Locate the cell with the specified text and output its (x, y) center coordinate. 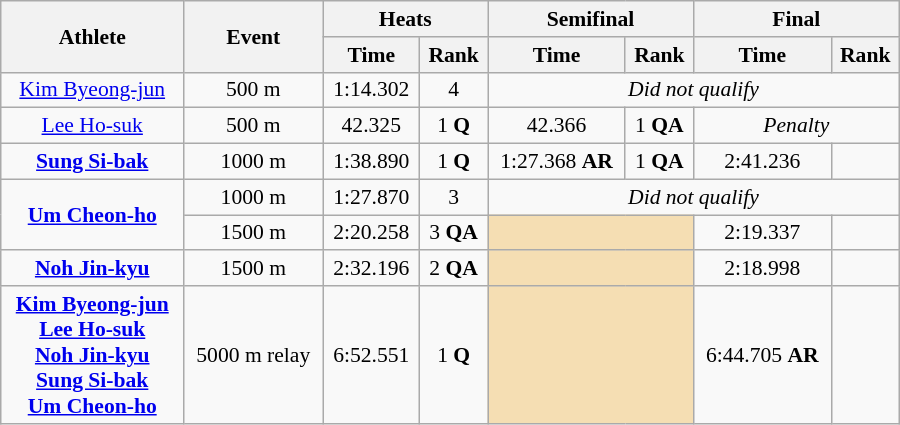
Semifinal (591, 19)
2 QA (454, 269)
6:52.551 (372, 355)
2:18.998 (762, 269)
2:41.236 (762, 162)
Kim Byeong-jun Lee Ho-suk Noh Jin-kyu Sung Si-bak Um Cheon-ho (92, 355)
Kim Byeong-jun (92, 90)
1:38.890 (372, 162)
2:19.337 (762, 233)
42.325 (372, 126)
2:20.258 (372, 233)
Sung Si-bak (92, 162)
1:27.368 AR (557, 162)
Final (796, 19)
6:44.705 AR (762, 355)
Athlete (92, 36)
Heats (406, 19)
42.366 (557, 126)
Noh Jin-kyu (92, 269)
4 (454, 90)
Penalty (796, 126)
2:32.196 (372, 269)
3 (454, 197)
1:14.302 (372, 90)
Um Cheon-ho (92, 214)
1:27.870 (372, 197)
Event (254, 36)
Lee Ho-suk (92, 126)
3 QA (454, 233)
5000 m relay (254, 355)
